Provide the [x, y] coordinate of the cell's center where the given text is located.  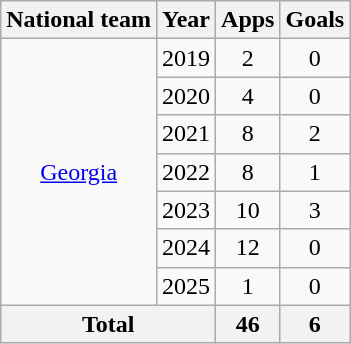
4 [248, 96]
Year [186, 20]
3 [315, 210]
National team [79, 20]
2025 [186, 286]
6 [315, 324]
2024 [186, 248]
Apps [248, 20]
Goals [315, 20]
2022 [186, 172]
Georgia [79, 172]
2021 [186, 134]
46 [248, 324]
2023 [186, 210]
12 [248, 248]
10 [248, 210]
2020 [186, 96]
2019 [186, 58]
Total [108, 324]
